Extract the [X, Y] coordinate from the center of the cell holding the provided text.  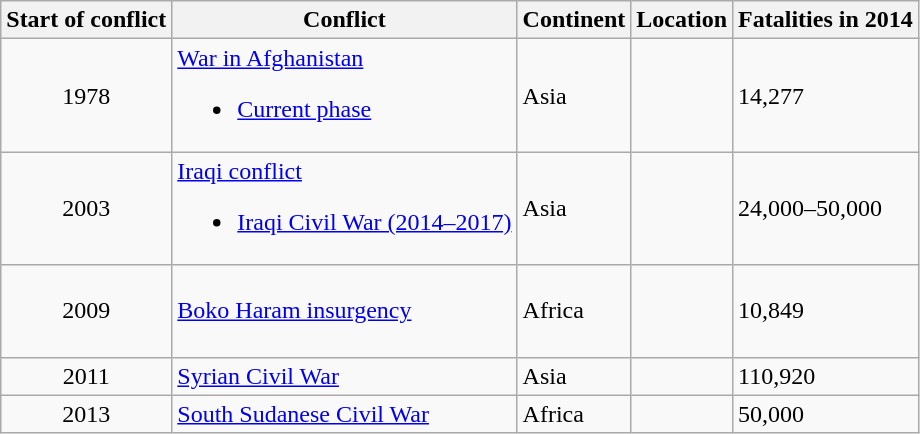
2011 [86, 376]
South Sudanese Civil War [344, 414]
24,000–50,000 [826, 208]
Conflict [344, 20]
Continent [574, 20]
Boko Haram insurgency [344, 311]
War in AfghanistanCurrent phase [344, 96]
2013 [86, 414]
50,000 [826, 414]
2003 [86, 208]
14,277 [826, 96]
Iraqi conflictIraqi Civil War (2014–2017) [344, 208]
10,849 [826, 311]
110,920 [826, 376]
Syrian Civil War [344, 376]
1978 [86, 96]
2009 [86, 311]
Fatalities in 2014 [826, 20]
Location [682, 20]
Start of conflict [86, 20]
